Determine the (x, y) coordinate at the center of the cell enclosing the given text.  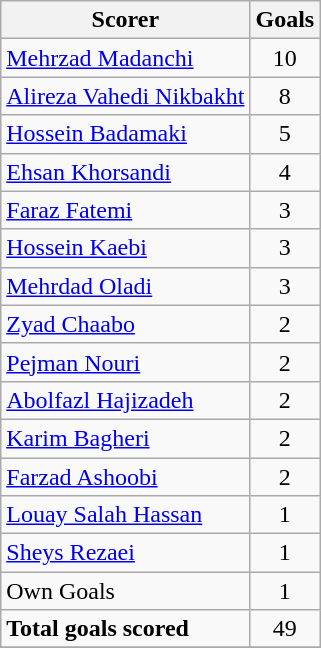
Hossein Kaebi (126, 248)
5 (285, 134)
10 (285, 58)
Scorer (126, 20)
Pejman Nouri (126, 362)
8 (285, 96)
49 (285, 629)
Louay Salah Hassan (126, 515)
Alireza Vahedi Nikbakht (126, 96)
Hossein Badamaki (126, 134)
Faraz Fatemi (126, 210)
Sheys Rezaei (126, 553)
Abolfazl Hajizadeh (126, 400)
Farzad Ashoobi (126, 477)
Total goals scored (126, 629)
Mehrdad Oladi (126, 286)
Zyad Chaabo (126, 324)
Ehsan Khorsandi (126, 172)
Mehrzad Madanchi (126, 58)
4 (285, 172)
Goals (285, 20)
Own Goals (126, 591)
Karim Bagheri (126, 438)
